Pinpoint the cell where the given text exists, returning its [x, y] midpoint coordinate. 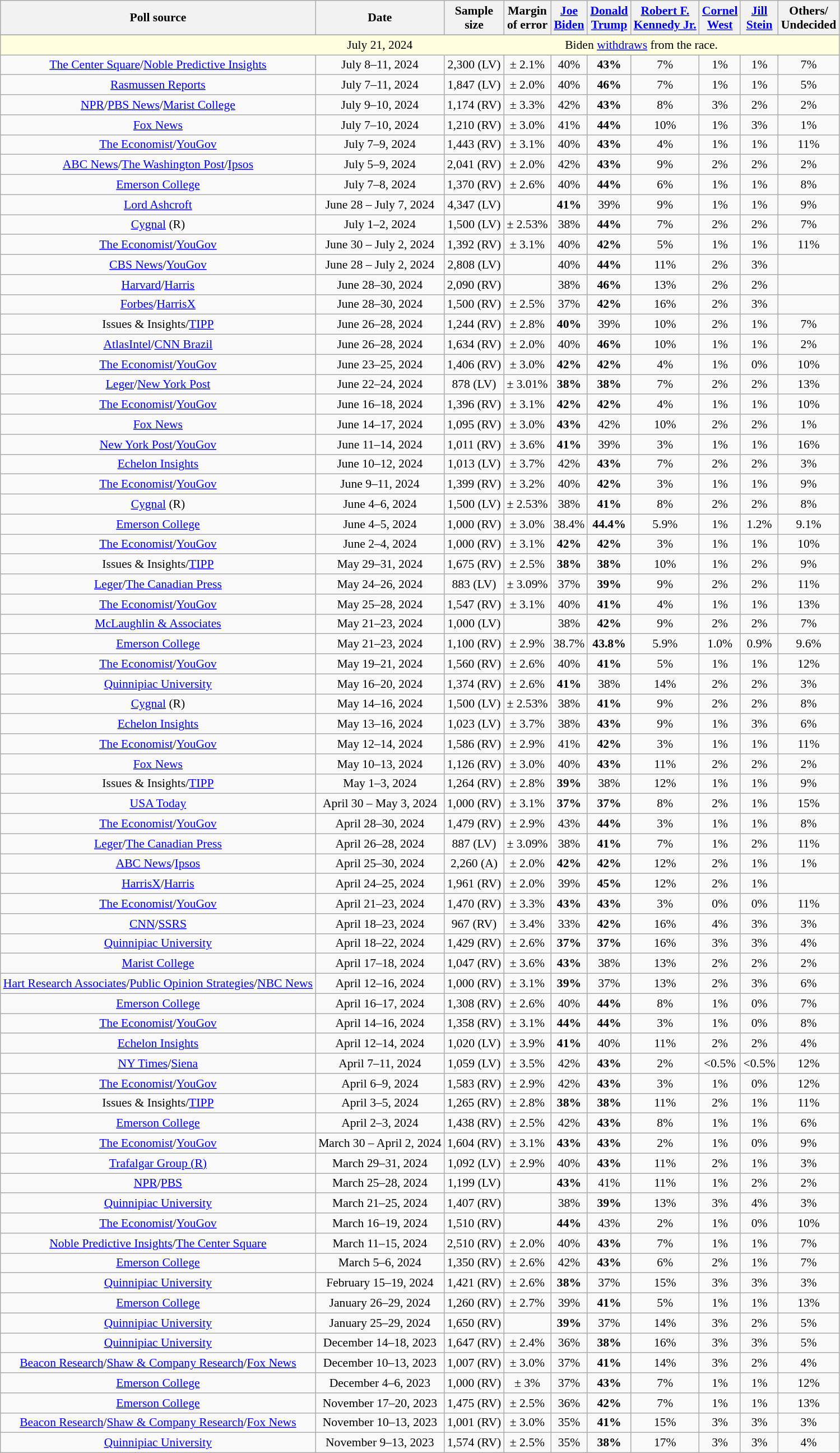
April 12–14, 2024 [380, 1044]
1.2% [759, 524]
June 28 – July 2, 2024 [380, 265]
July 1–2, 2024 [380, 225]
1,358 (RV) [474, 1024]
April 12–16, 2024 [380, 984]
1,583 (RV) [474, 1084]
December 10–13, 2023 [380, 1363]
Forbes/HarrisX [158, 304]
July 9–10, 2024 [380, 105]
± 3.5% [527, 1063]
April 14–16, 2024 [380, 1024]
± 2.1% [527, 65]
2,090 (RV) [474, 285]
38.4% [569, 524]
May 29–31, 2024 [380, 564]
1,023 (LV) [474, 724]
May 16–20, 2024 [380, 684]
March 30 – April 2, 2024 [380, 1144]
Marist College [158, 964]
1,647 (RV) [474, 1343]
1,470 (RV) [474, 904]
1,396 (RV) [474, 405]
December 4–6, 2023 [380, 1383]
1,847 (LV) [474, 85]
July 7–8, 2024 [380, 185]
1,244 (RV) [474, 325]
1,421 (RV) [474, 1283]
April 25–30, 2024 [380, 864]
July 21, 2024 [380, 45]
1,011 (RV) [474, 445]
May 1–3, 2024 [380, 784]
17% [665, 1443]
1,574 (RV) [474, 1443]
1,001 (RV) [474, 1423]
February 15–19, 2024 [380, 1283]
9.6% [809, 644]
1,634 (RV) [474, 345]
± 3.9% [527, 1044]
July 7–9, 2024 [380, 145]
1,500 (RV) [474, 304]
1,443 (RV) [474, 145]
1,095 (RV) [474, 424]
45% [609, 884]
The Center Square/Noble Predictive Insights [158, 65]
1,479 (RV) [474, 824]
McLaughlin & Associates [158, 624]
June 9–11, 2024 [380, 484]
1,174 (RV) [474, 105]
June 30 – July 2, 2024 [380, 245]
DonaldTrump [609, 18]
Rasmussen Reports [158, 85]
± 3.2% [527, 484]
November 17–20, 2023 [380, 1403]
March 5–6, 2024 [380, 1263]
878 (LV) [474, 385]
1,547 (RV) [474, 604]
1,199 (LV) [474, 1183]
June 22–24, 2024 [380, 385]
April 2–3, 2024 [380, 1123]
1,510 (RV) [474, 1223]
1,399 (RV) [474, 484]
883 (LV) [474, 584]
± 2.7% [527, 1303]
1,429 (RV) [474, 943]
967 (RV) [474, 924]
44.4% [609, 524]
April 7–11, 2024 [380, 1063]
1,007 (RV) [474, 1363]
Poll source [158, 18]
January 25–29, 2024 [380, 1323]
1,013 (LV) [474, 464]
4,347 (LV) [474, 205]
March 11–15, 2024 [380, 1243]
Lord Ashcroft [158, 205]
1,210 (RV) [474, 125]
June 28 – July 7, 2024 [380, 205]
July 7–11, 2024 [380, 85]
2,260 (A) [474, 864]
Harvard/Harris [158, 285]
2,041 (RV) [474, 165]
9.1% [809, 524]
887 (LV) [474, 844]
1,000 (LV) [474, 624]
June 16–18, 2024 [380, 405]
April 16–17, 2024 [380, 1003]
June 4–6, 2024 [380, 505]
Biden withdraws from the race. [642, 45]
Marginof error [527, 18]
NPR/PBS News/Marist College [158, 105]
May 13–16, 2024 [380, 724]
Samplesize [474, 18]
New York Post/YouGov [158, 445]
1,308 (RV) [474, 1003]
Trafalgar Group (R) [158, 1163]
1,475 (RV) [474, 1403]
1,100 (RV) [474, 644]
April 6–9, 2024 [380, 1084]
July 5–9, 2024 [380, 165]
May 10–13, 2024 [380, 764]
0.9% [759, 644]
ABC News/The Washington Post/Ipsos [158, 165]
1.0% [720, 644]
April 28–30, 2024 [380, 824]
33% [569, 924]
June 10–12, 2024 [380, 464]
January 26–29, 2024 [380, 1303]
CBS News/YouGov [158, 265]
November 9–13, 2023 [380, 1443]
July 7–10, 2024 [380, 125]
1,438 (RV) [474, 1123]
Leger/New York Post [158, 385]
1,020 (LV) [474, 1044]
1,961 (RV) [474, 884]
CNN/SSRS [158, 924]
AtlasIntel/CNN Brazil [158, 345]
JillStein [759, 18]
Noble Predictive Insights/The Center Square [158, 1243]
CornelWest [720, 18]
June 14–17, 2024 [380, 424]
April 17–18, 2024 [380, 964]
± 3.4% [527, 924]
April 24–25, 2024 [380, 884]
April 18–23, 2024 [380, 924]
November 10–13, 2023 [380, 1423]
± 3% [527, 1383]
1,675 (RV) [474, 564]
April 21–23, 2024 [380, 904]
May 19–21, 2024 [380, 664]
1,092 (LV) [474, 1163]
1,604 (RV) [474, 1144]
Robert F.Kennedy Jr. [665, 18]
March 21–25, 2024 [380, 1204]
Hart Research Associates/Public Opinion Strategies/NBC News [158, 984]
2,808 (LV) [474, 265]
March 29–31, 2024 [380, 1163]
May 25–28, 2024 [380, 604]
1,265 (RV) [474, 1103]
NPR/PBS [158, 1183]
April 26–28, 2024 [380, 844]
2,300 (LV) [474, 65]
1,560 (RV) [474, 664]
1,407 (RV) [474, 1204]
April 30 – May 3, 2024 [380, 804]
USA Today [158, 804]
38.7% [569, 644]
May 12–14, 2024 [380, 744]
1,406 (RV) [474, 364]
1,586 (RV) [474, 744]
1,370 (RV) [474, 185]
Others/Undecided [809, 18]
43.8% [609, 644]
ABC News/Ipsos [158, 864]
1,059 (LV) [474, 1063]
2,510 (RV) [474, 1243]
June 23–25, 2024 [380, 364]
March 16–19, 2024 [380, 1223]
HarrisX/Harris [158, 884]
April 18–22, 2024 [380, 943]
March 25–28, 2024 [380, 1183]
1,392 (RV) [474, 245]
May 14–16, 2024 [380, 704]
1,047 (RV) [474, 964]
June 2–4, 2024 [380, 544]
Date [380, 18]
± 3.01% [527, 385]
JoeBiden [569, 18]
May 24–26, 2024 [380, 584]
1,260 (RV) [474, 1303]
1,374 (RV) [474, 684]
1,650 (RV) [474, 1323]
June 11–14, 2024 [380, 445]
1,350 (RV) [474, 1263]
NY Times/Siena [158, 1063]
December 14–18, 2023 [380, 1343]
June 4–5, 2024 [380, 524]
1,126 (RV) [474, 764]
April 3–5, 2024 [380, 1103]
July 8–11, 2024 [380, 65]
± 2.4% [527, 1343]
1,264 (RV) [474, 784]
